For the text-containing cell, return its midpoint in [X, Y] coordinate format. 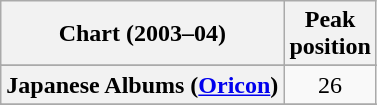
Peakposition [330, 34]
Japanese Albums (Oricon) [142, 85]
Chart (2003–04) [142, 34]
26 [330, 85]
